For the text-containing cell, return its midpoint in (x, y) coordinate format. 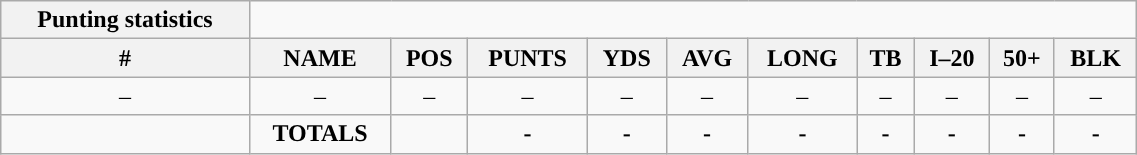
TB (886, 58)
# (125, 58)
50+ (1022, 58)
Punting statistics (125, 20)
AVG (707, 58)
I–20 (952, 58)
BLK (1095, 58)
LONG (802, 58)
PUNTS (528, 58)
TOTALS (320, 134)
YDS (626, 58)
POS (430, 58)
NAME (320, 58)
